Scan for the cell matching the given text and deliver its [X, Y] coordinate at center. 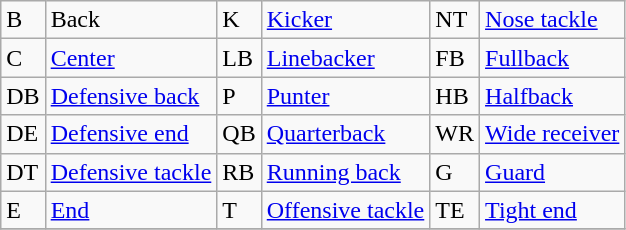
B [23, 20]
Center [131, 58]
Quarterback [346, 134]
Halfback [552, 96]
Wide receiver [552, 134]
G [455, 172]
Guard [552, 172]
Defensive tackle [131, 172]
P [239, 96]
Defensive end [131, 134]
LB [239, 58]
FB [455, 58]
End [131, 210]
Kicker [346, 20]
Nose tackle [552, 20]
HB [455, 96]
RB [239, 172]
T [239, 210]
QB [239, 134]
DT [23, 172]
NT [455, 20]
DB [23, 96]
Punter [346, 96]
Tight end [552, 210]
DE [23, 134]
Running back [346, 172]
TE [455, 210]
C [23, 58]
Defensive back [131, 96]
Linebacker [346, 58]
Fullback [552, 58]
Offensive tackle [346, 210]
WR [455, 134]
E [23, 210]
Back [131, 20]
K [239, 20]
